For the text-containing cell, return its midpoint in [x, y] coordinate format. 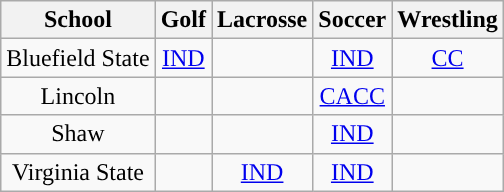
CACC [352, 96]
Lincoln [78, 96]
Golf [183, 20]
Lacrosse [262, 20]
Wrestling [448, 20]
Soccer [352, 20]
Virginia State [78, 172]
Shaw [78, 134]
School [78, 20]
Bluefield State [78, 58]
CC [448, 58]
